Return the (X, Y) coordinate for the center point of the cell that contains the specified text.  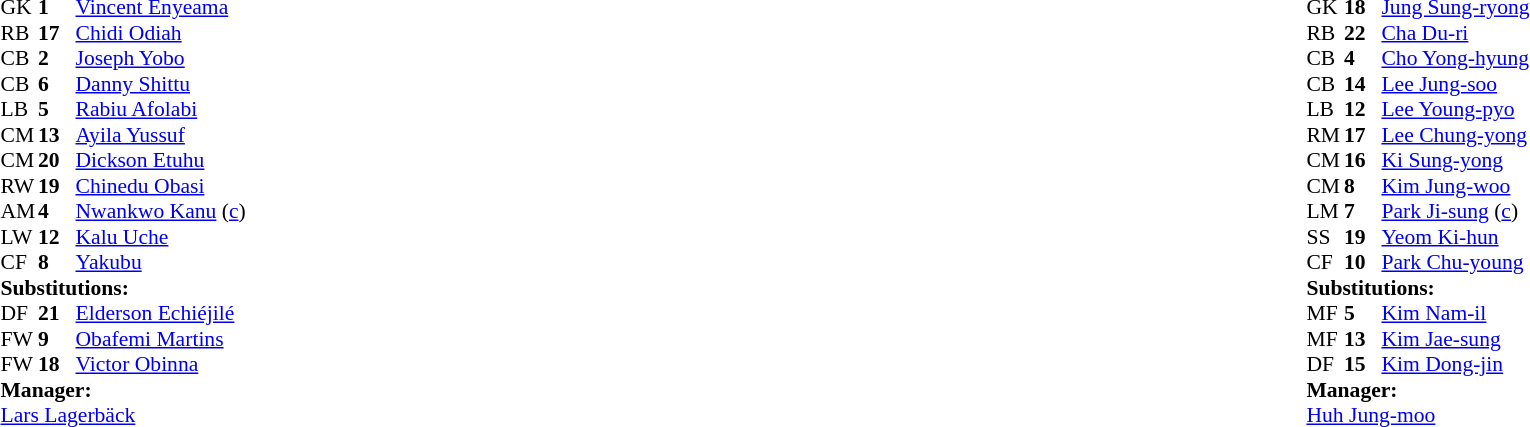
9 (57, 339)
SS (1325, 237)
Kim Dong-jin (1455, 365)
Danny Shittu (161, 84)
Kim Nam-il (1455, 313)
Cha Du-ri (1455, 33)
Lee Young-pyo (1455, 109)
2 (57, 59)
Lee Chung-yong (1455, 135)
7 (1363, 211)
Kim Jung-woo (1455, 186)
Ki Sung-yong (1455, 161)
Dickson Etuhu (161, 161)
Yeom Ki-hun (1455, 237)
Joseph Yobo (161, 59)
Victor Obinna (161, 365)
AM (19, 211)
20 (57, 161)
RM (1325, 135)
Ayila Yussuf (161, 135)
Chidi Odiah (161, 33)
14 (1363, 84)
Kim Jae-sung (1455, 339)
RW (19, 186)
Rabiu Afolabi (161, 109)
22 (1363, 33)
16 (1363, 161)
Elderson Echiéjilé (161, 313)
Cho Yong-hyung (1455, 59)
Lee Jung-soo (1455, 84)
Park Ji-sung (c) (1455, 211)
LM (1325, 211)
LW (19, 237)
10 (1363, 263)
Yakubu (161, 263)
Nwankwo Kanu (c) (161, 211)
18 (57, 365)
Park Chu-young (1455, 263)
6 (57, 84)
Obafemi Martins (161, 339)
Chinedu Obasi (161, 186)
21 (57, 313)
Kalu Uche (161, 237)
15 (1363, 365)
